Provide the (x, y) coordinate of the cell's center where the given text is located.  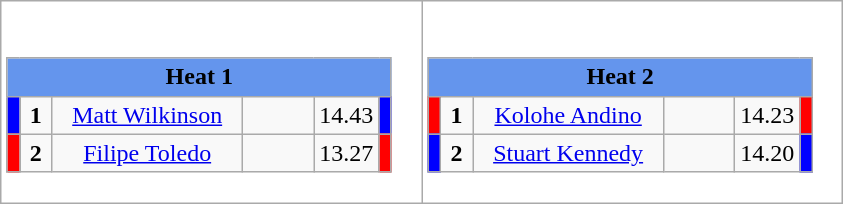
Stuart Kennedy (568, 153)
Heat 2 1 Kolohe Andino 14.23 2 Stuart Kennedy 14.20 (632, 102)
14.43 (346, 115)
14.23 (768, 115)
Heat 2 (620, 77)
13.27 (346, 153)
Kolohe Andino (568, 115)
Filipe Toledo (148, 153)
14.20 (768, 153)
Heat 1 (199, 77)
Matt Wilkinson (148, 115)
Heat 1 1 Matt Wilkinson 14.43 2 Filipe Toledo 13.27 (212, 102)
